Provide the (X, Y) coordinate of the cell's center where the given text is located.  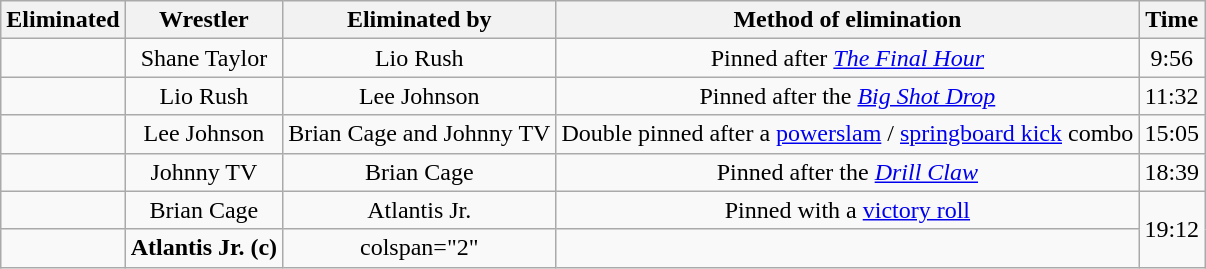
Pinned after the Drill Claw (848, 172)
Pinned after the Big Shot Drop (848, 96)
Pinned after The Final Hour (848, 58)
colspan="2" (420, 248)
Method of elimination (848, 20)
Pinned with a victory roll (848, 210)
Wrestler (204, 20)
Atlantis Jr. (c) (204, 248)
18:39 (1172, 172)
Johnny TV (204, 172)
Eliminated (63, 20)
Double pinned after a powerslam / springboard kick combo (848, 134)
Brian Cage and Johnny TV (420, 134)
9:56 (1172, 58)
15:05 (1172, 134)
Atlantis Jr. (420, 210)
Shane Taylor (204, 58)
11:32 (1172, 96)
Eliminated by (420, 20)
19:12 (1172, 229)
Time (1172, 20)
